For the text-containing cell, return its midpoint in [X, Y] coordinate format. 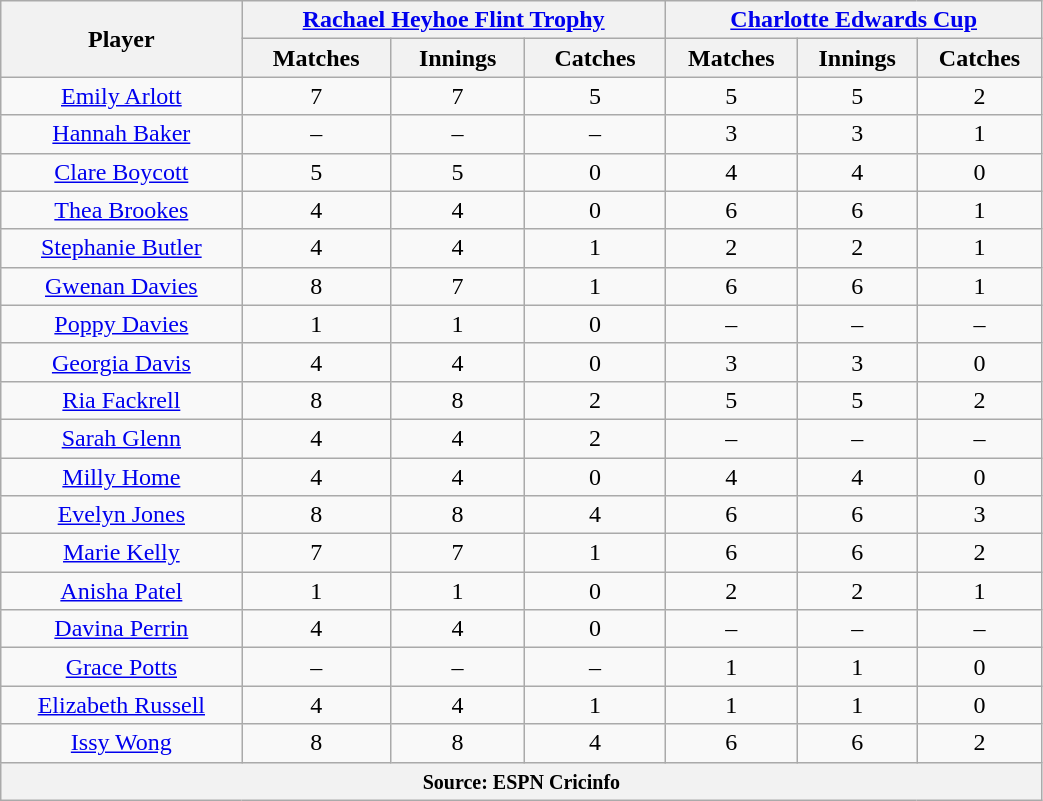
Milly Home [122, 477]
Emily Arlott [122, 96]
Grace Potts [122, 667]
Georgia Davis [122, 362]
Poppy Davies [122, 324]
Anisha Patel [122, 591]
Thea Brookes [122, 210]
Clare Boycott [122, 172]
Ria Fackrell [122, 400]
Davina Perrin [122, 629]
Source: ESPN Cricinfo [522, 781]
Marie Kelly [122, 553]
Elizabeth Russell [122, 705]
Evelyn Jones [122, 515]
Charlotte Edwards Cup [854, 20]
Gwenan Davies [122, 286]
Rachael Heyhoe Flint Trophy [454, 20]
Sarah Glenn [122, 438]
Player [122, 39]
Stephanie Butler [122, 248]
Issy Wong [122, 743]
Hannah Baker [122, 134]
